From the cell containing the given text, extract its center point as (x, y) coordinate. 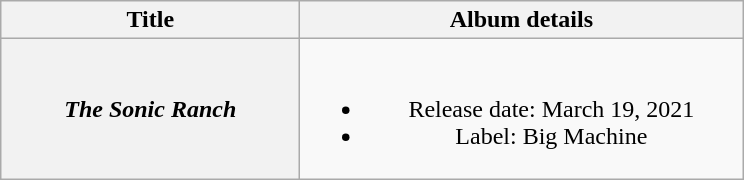
The Sonic Ranch (150, 109)
Album details (522, 20)
Title (150, 20)
Release date: March 19, 2021Label: Big Machine (522, 109)
